Search for the cell housing the specified text and yield its [x, y] center coordinate. 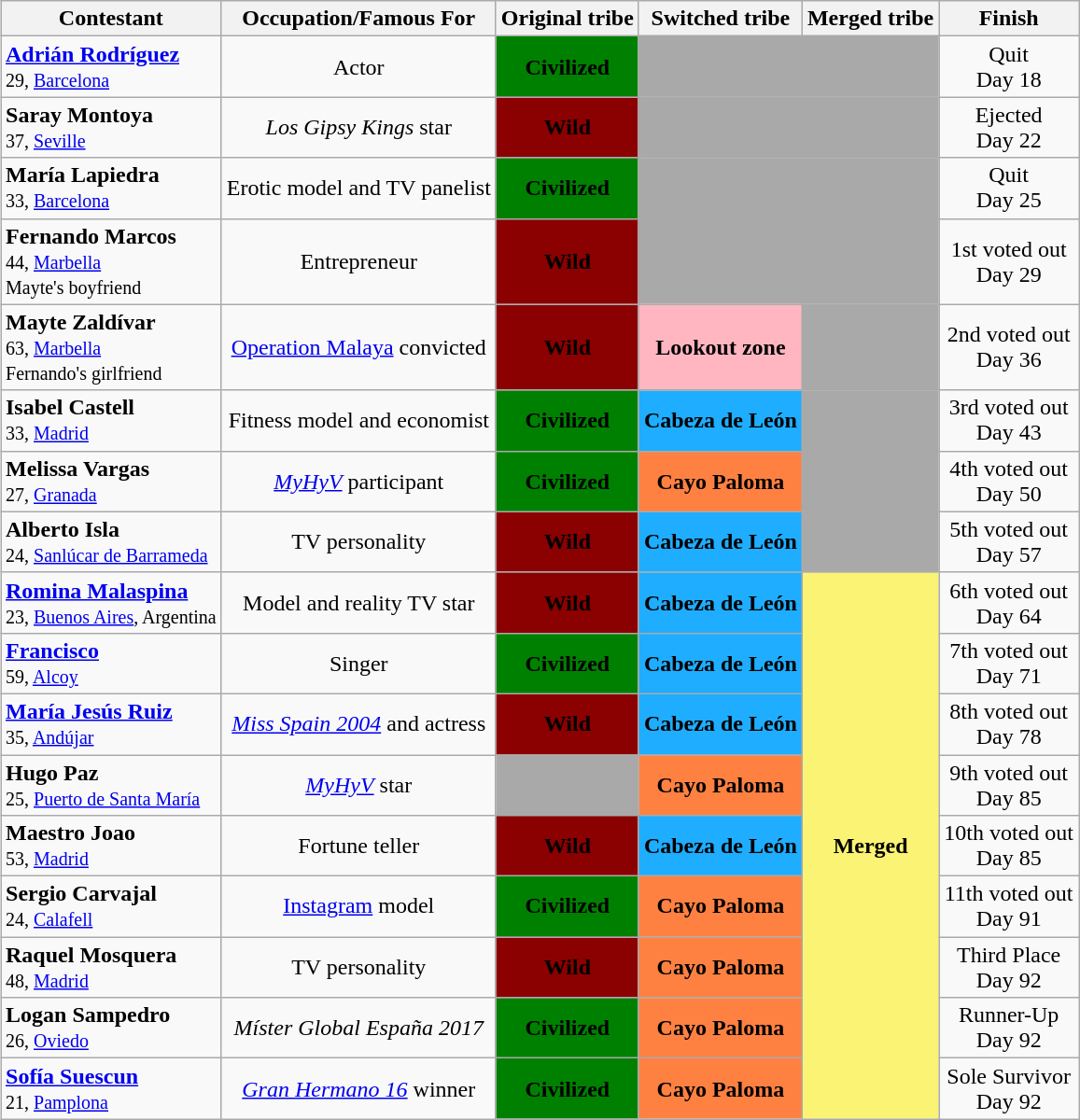
5th voted outDay 57 [1009, 541]
Los Gipsy Kings star [358, 127]
Mayte Zaldívar 63, MarbellaFernando's girlfriend [110, 347]
Fortune teller [358, 846]
Third PlaceDay 92 [1009, 967]
Instagram model [358, 907]
Adrián Rodríguez 29, Barcelona [110, 67]
Maestro Joao 53, Madrid [110, 846]
Entrepreneur [358, 261]
María Jesús Ruiz 35, Andújar [110, 724]
Míster Global España 2017 [358, 1029]
Francisco 59, Alcoy [110, 663]
Melissa Vargas 27, Granada [110, 482]
Gran Hermano 16 winner [358, 1088]
Merged [870, 846]
6th voted outDay 64 [1009, 603]
Hugo Paz 25, Puerto de Santa María [110, 784]
Occupation/Famous For [358, 19]
Miss Spain 2004 and actress [358, 724]
7th voted outDay 71 [1009, 663]
2nd voted outDay 36 [1009, 347]
Finish [1009, 19]
Contestant [110, 19]
QuitDay 25 [1009, 189]
MyHyV participant [358, 482]
Raquel Mosquera 48, Madrid [110, 967]
MyHyV star [358, 784]
Erotic model and TV panelist [358, 189]
Operation Malaya convicted [358, 347]
11th voted outDay 91 [1009, 907]
Romina Malaspina 23, Buenos Aires, Argentina [110, 603]
Lookout zone [721, 347]
EjectedDay 22 [1009, 127]
Alberto Isla 24, Sanlúcar de Barrameda [110, 541]
Switched tribe [721, 19]
10th voted outDay 85 [1009, 846]
Model and reality TV star [358, 603]
Fernando Marcos 44, MarbellaMayte's boyfriend [110, 261]
María Lapiedra 33, Barcelona [110, 189]
Fitness model and economist [358, 420]
Singer [358, 663]
QuitDay 18 [1009, 67]
Saray Montoya 37, Seville [110, 127]
Actor [358, 67]
Logan Sampedro 26, Oviedo [110, 1029]
Original tribe [568, 19]
Runner-UpDay 92 [1009, 1029]
1st voted outDay 29 [1009, 261]
9th voted outDay 85 [1009, 784]
Sofía Suescun 21, Pamplona [110, 1088]
8th voted outDay 78 [1009, 724]
Merged tribe [870, 19]
Sole SurvivorDay 92 [1009, 1088]
4th voted outDay 50 [1009, 482]
Isabel Castell 33, Madrid [110, 420]
Sergio Carvajal 24, Calafell [110, 907]
3rd voted outDay 43 [1009, 420]
